Locate the cell with the specified text and output its (x, y) center coordinate. 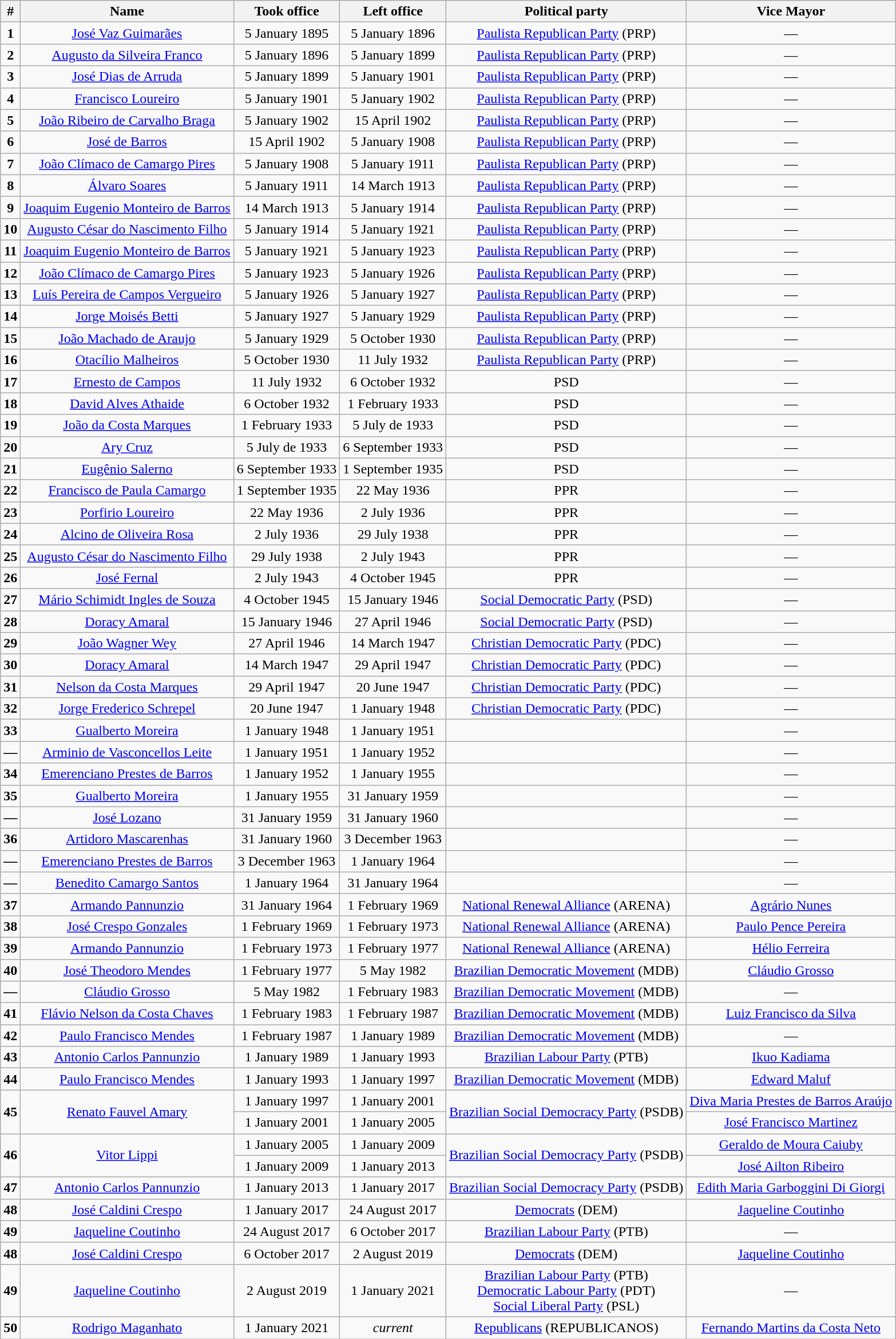
36 (10, 839)
João Machado de Araujo (127, 338)
25 (10, 556)
João da Costa Marques (127, 425)
Benedito Camargo Santos (127, 883)
5 (10, 120)
José Dias de Arruda (127, 77)
Nelson da Costa Marques (127, 687)
27 (10, 599)
Artidoro Mascarenhas (127, 839)
Ikuo Kadiama (791, 1057)
Porfirio Loureiro (127, 512)
Name (127, 11)
Álvaro Soares (127, 185)
Otacílio Malheiros (127, 360)
Jorge Frederico Schrepel (127, 709)
10 (10, 229)
Left office (393, 11)
Francisco de Paula Camargo (127, 491)
9 (10, 207)
Brazilian Labour Party (PTB)Democratic Labour Party (PDT)Social Liberal Party (PSL) (566, 1290)
14 (10, 317)
Edith Maria Garboggini Di Giorgi (791, 1188)
João Wagner Wey (127, 643)
50 (10, 1328)
4 (10, 98)
21 (10, 469)
40 (10, 970)
Ernesto de Campos (127, 382)
José Ailton Ribeiro (791, 1166)
Mário Schimidt Ingles de Souza (127, 599)
17 (10, 382)
39 (10, 948)
18 (10, 404)
Hélio Ferreira (791, 948)
Geraldo de Moura Caiuby (791, 1144)
Alcino de Oliveira Rosa (127, 534)
João Ribeiro de Carvalho Braga (127, 120)
Fernando Martins da Costa Neto (791, 1328)
Vice Mayor (791, 11)
44 (10, 1079)
José Crespo Gonzales (127, 926)
34 (10, 774)
47 (10, 1188)
2 (10, 55)
# (10, 11)
Jorge Moisés Betti (127, 317)
8 (10, 185)
43 (10, 1057)
Paulo Pence Pereira (791, 926)
30 (10, 665)
46 (10, 1155)
Luiz Francisco da Silva (791, 1014)
Augusto da Silveira Franco (127, 55)
3 (10, 77)
Flávio Nelson da Costa Chaves (127, 1014)
Diva Maria Prestes de Barros Araújo (791, 1101)
41 (10, 1014)
24 (10, 534)
Vitor Lippi (127, 1155)
31 (10, 687)
Arminio de Vasconcellos Leite (127, 752)
6 (10, 142)
Political party (566, 11)
5 January 1895 (287, 33)
José Francisco Martinez (791, 1123)
12 (10, 273)
26 (10, 578)
22 (10, 491)
13 (10, 295)
José Fernal (127, 578)
Agrário Nunes (791, 904)
José Vaz Guimarães (127, 33)
33 (10, 730)
Francisco Loureiro (127, 98)
42 (10, 1036)
37 (10, 904)
José de Barros (127, 142)
35 (10, 796)
16 (10, 360)
45 (10, 1112)
32 (10, 709)
Republicans (REPUBLICANOS) (566, 1328)
David Alves Athaide (127, 404)
28 (10, 621)
38 (10, 926)
1 (10, 33)
Rodrigo Maganhato (127, 1328)
Renato Fauvel Amary (127, 1112)
current (393, 1328)
23 (10, 512)
19 (10, 425)
José Lozano (127, 817)
Luís Pereira de Campos Vergueiro (127, 295)
7 (10, 164)
Ary Cruz (127, 447)
Edward Maluf (791, 1079)
29 (10, 643)
Eugênio Salerno (127, 469)
José Theodoro Mendes (127, 970)
Took office (287, 11)
20 (10, 447)
15 (10, 338)
11 (10, 251)
